Return the (x, y) coordinate for the center point of the cell that contains the specified text.  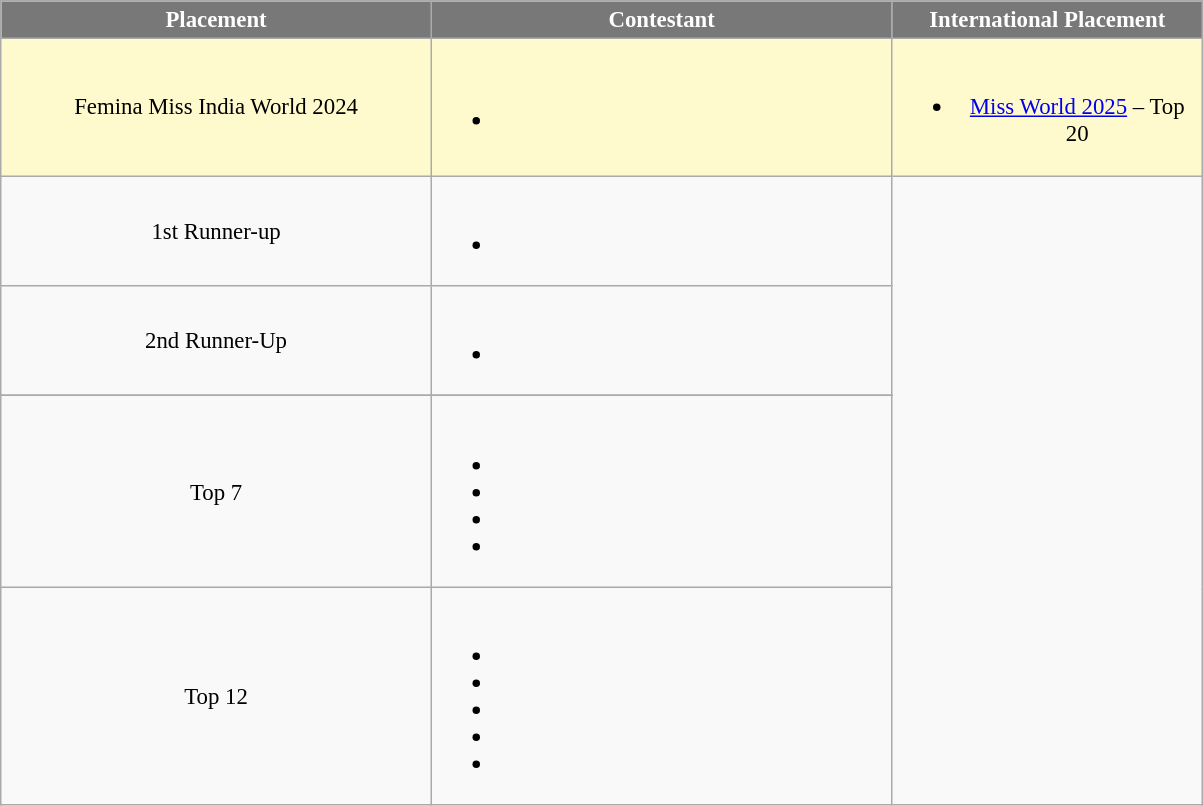
Contestant (662, 20)
1st Runner-up (216, 231)
Top 7 (216, 492)
2nd Runner-Up (216, 341)
Miss World 2025 – Top 20 (1048, 108)
Femina Miss India World 2024 (216, 108)
International Placement (1048, 20)
Top 12 (216, 696)
Placement (216, 20)
